Detect which cell encompasses the target text, then output its (x, y) center coordinate. 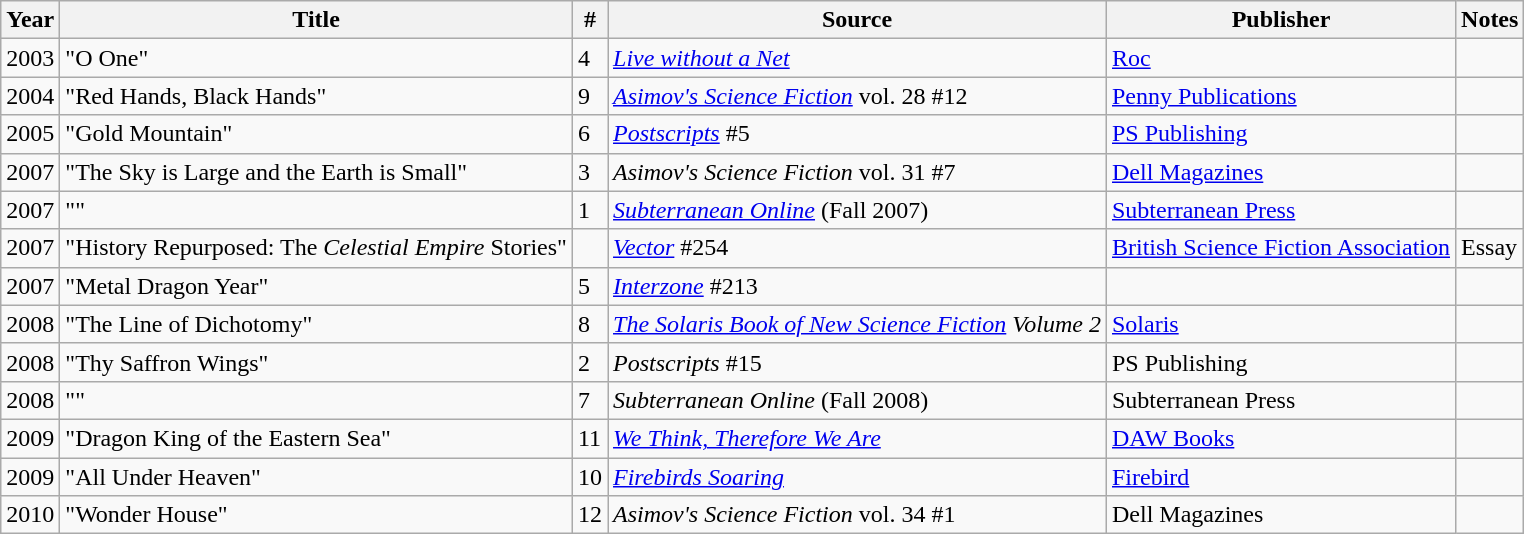
2005 (30, 134)
1 (590, 210)
8 (590, 324)
Asimov's Science Fiction vol. 34 #1 (858, 515)
2 (590, 362)
"Red Hands, Black Hands" (316, 96)
3 (590, 172)
Year (30, 20)
Live without a Net (858, 58)
Postscripts #15 (858, 362)
Source (858, 20)
"Dragon King of the Eastern Sea" (316, 438)
Asimov's Science Fiction vol. 28 #12 (858, 96)
"Thy Saffron Wings" (316, 362)
"The Line of Dichotomy" (316, 324)
Postscripts #5 (858, 134)
We Think, Therefore We Are (858, 438)
4 (590, 58)
Interzone #213 (858, 286)
# (590, 20)
9 (590, 96)
Title (316, 20)
Notes (1490, 20)
Asimov's Science Fiction vol. 31 #7 (858, 172)
The Solaris Book of New Science Fiction Volume 2 (858, 324)
6 (590, 134)
Firebird (1280, 477)
Penny Publications (1280, 96)
"The Sky is Large and the Earth is Small" (316, 172)
Subterranean Online (Fall 2007) (858, 210)
Subterranean Online (Fall 2008) (858, 400)
"All Under Heaven" (316, 477)
"Gold Mountain" (316, 134)
Solaris (1280, 324)
Essay (1490, 248)
Firebirds Soaring (858, 477)
British Science Fiction Association (1280, 248)
10 (590, 477)
Vector #254 (858, 248)
"O One" (316, 58)
12 (590, 515)
"History Repurposed: The Celestial Empire Stories" (316, 248)
DAW Books (1280, 438)
Publisher (1280, 20)
2004 (30, 96)
11 (590, 438)
7 (590, 400)
Roc (1280, 58)
"Metal Dragon Year" (316, 286)
5 (590, 286)
2003 (30, 58)
2010 (30, 515)
"Wonder House" (316, 515)
